Extract the (X, Y) coordinate from the center of the cell holding the provided text.  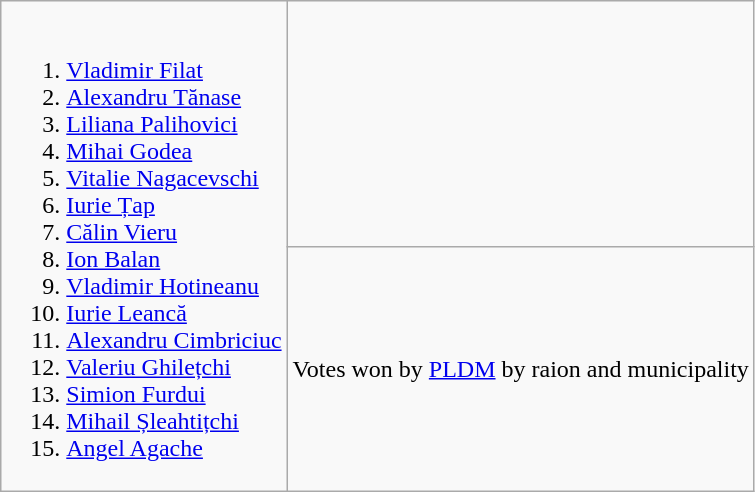
Votes won by PLDM by raion and municipality (520, 369)
